Determine the [x, y] coordinate at the center of the cell enclosing the given text.  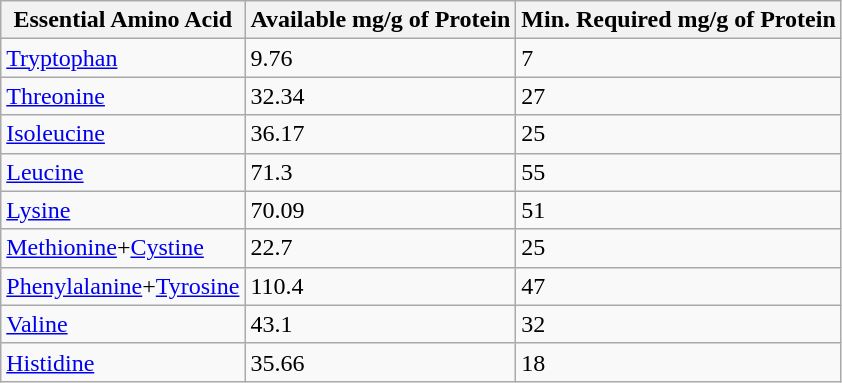
22.7 [380, 248]
Available mg/g of Protein [380, 20]
Isoleucine [123, 134]
Threonine [123, 96]
71.3 [380, 172]
55 [679, 172]
47 [679, 286]
Leucine [123, 172]
35.66 [380, 362]
43.1 [380, 324]
Lysine [123, 210]
Tryptophan [123, 58]
Valine [123, 324]
Min. Required mg/g of Protein [679, 20]
51 [679, 210]
18 [679, 362]
Histidine [123, 362]
9.76 [380, 58]
27 [679, 96]
32 [679, 324]
36.17 [380, 134]
Methionine+Cystine [123, 248]
Essential Amino Acid [123, 20]
70.09 [380, 210]
7 [679, 58]
Phenylalanine+Tyrosine [123, 286]
110.4 [380, 286]
32.34 [380, 96]
